Search for the cell housing the specified text and yield its [x, y] center coordinate. 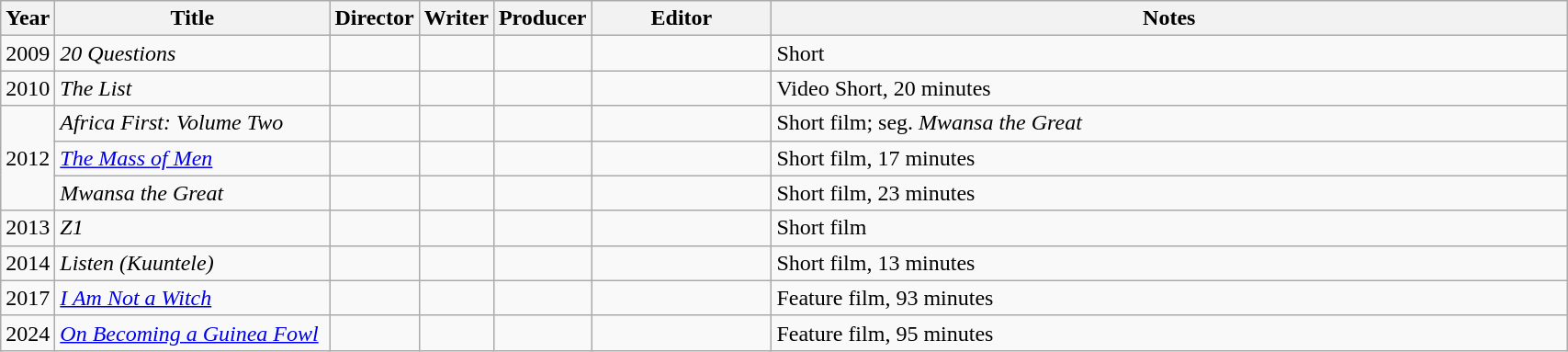
The Mass of Men [193, 158]
Writer [456, 18]
Mwansa the Great [193, 193]
Year [28, 18]
Short film; seg. Mwansa the Great [1169, 123]
Africa First: Volume Two [193, 123]
Producer [542, 18]
2013 [28, 228]
Notes [1169, 18]
I Am Not a Witch [193, 298]
2024 [28, 333]
Title [193, 18]
2017 [28, 298]
Short film, 13 minutes [1169, 263]
Feature film, 93 minutes [1169, 298]
Listen (Kuuntele) [193, 263]
Director [375, 18]
20 Questions [193, 53]
Short film [1169, 228]
2012 [28, 158]
2010 [28, 88]
2009 [28, 53]
Short film, 23 minutes [1169, 193]
Video Short, 20 minutes [1169, 88]
Short [1169, 53]
The List [193, 88]
On Becoming a Guinea Fowl [193, 333]
2014 [28, 263]
Short film, 17 minutes [1169, 158]
Feature film, 95 minutes [1169, 333]
Editor [682, 18]
Z1 [193, 228]
